Return [x, y] of the center of cell containing provided text 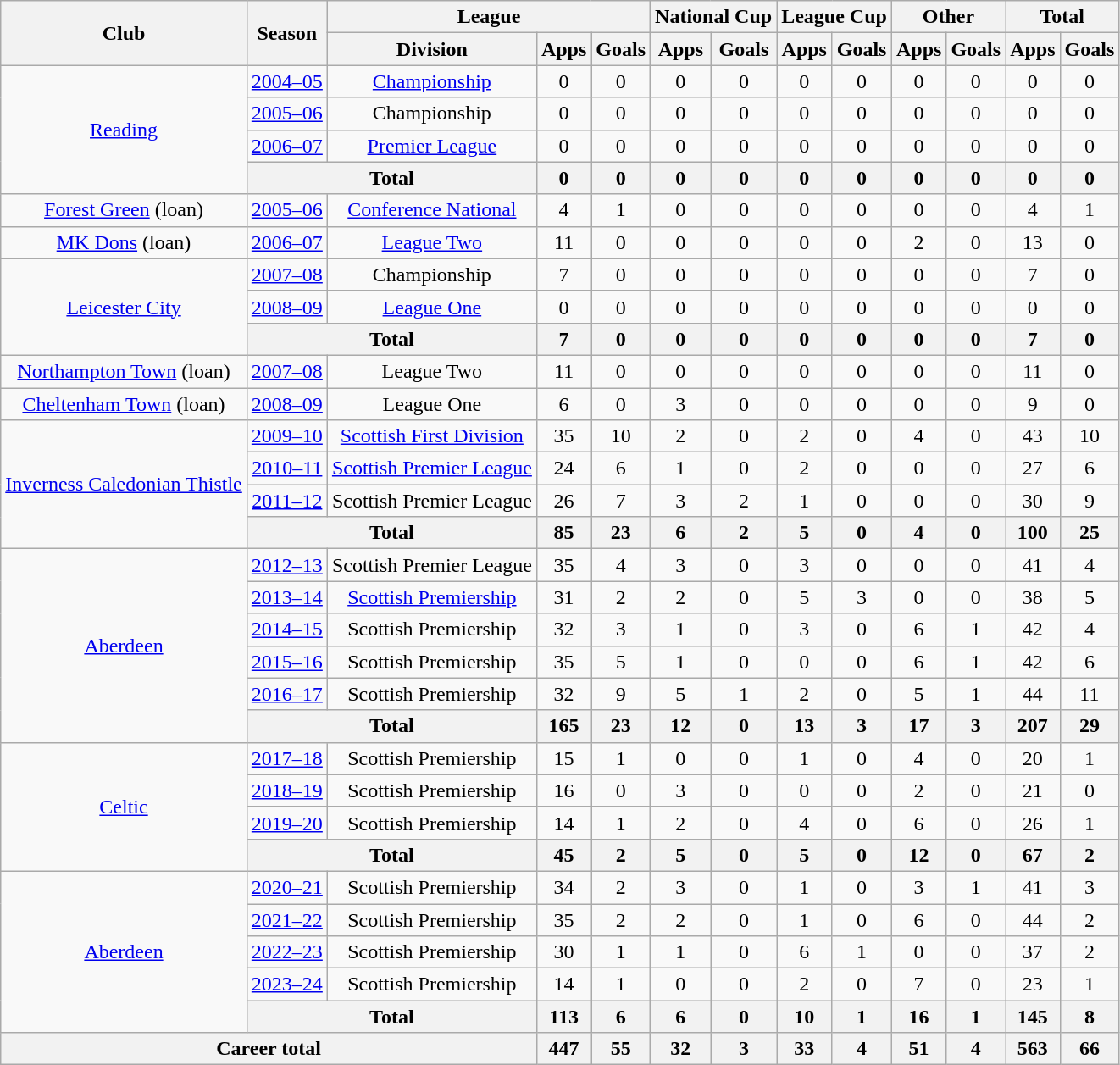
27 [1033, 469]
Season [286, 33]
Career total [269, 1049]
38 [1033, 597]
55 [621, 1049]
2022–23 [286, 952]
National Cup [713, 17]
2017–18 [286, 758]
563 [1033, 1049]
51 [918, 1049]
Forest Green (loan) [124, 210]
2012–13 [286, 565]
2013–14 [286, 597]
24 [563, 469]
34 [563, 887]
2014–15 [286, 630]
Inverness Caledonian Thistle [124, 485]
2018–19 [286, 790]
31 [563, 597]
113 [563, 1017]
Celtic [124, 807]
Club [124, 33]
2010–11 [286, 469]
45 [563, 855]
Scottish First Division [432, 436]
17 [918, 726]
33 [805, 1049]
447 [563, 1049]
67 [1033, 855]
25 [1090, 533]
MK Dons (loan) [124, 242]
15 [563, 758]
2020–21 [286, 887]
2021–22 [286, 919]
66 [1090, 1049]
2011–12 [286, 501]
League Cup [834, 17]
Premier League [432, 146]
100 [1033, 533]
2015–16 [286, 662]
85 [563, 533]
207 [1033, 726]
37 [1033, 952]
29 [1090, 726]
8 [1090, 1017]
21 [1033, 790]
2016–17 [286, 694]
43 [1033, 436]
2004–05 [286, 81]
2019–20 [286, 823]
Conference National [432, 210]
Division [432, 49]
Leicester City [124, 307]
20 [1033, 758]
2023–24 [286, 985]
165 [563, 726]
Cheltenham Town (loan) [124, 404]
2009–10 [286, 436]
Other [948, 17]
145 [1033, 1017]
Reading [124, 130]
League [488, 17]
Northampton Town (loan) [124, 371]
